Capture the cell that displays the provided text and extract its (X, Y) central coordinate. 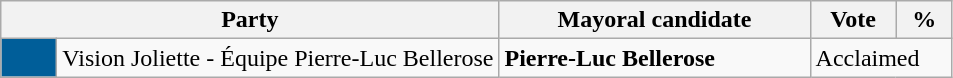
Pierre-Luc Bellerose (654, 58)
Acclaimed (881, 58)
Party (250, 20)
Mayoral candidate (654, 20)
% (924, 20)
Vote (853, 20)
Vision Joliette - Équipe Pierre-Luc Bellerose (278, 58)
